Scan for the cell matching the given text and deliver its (x, y) coordinate at center. 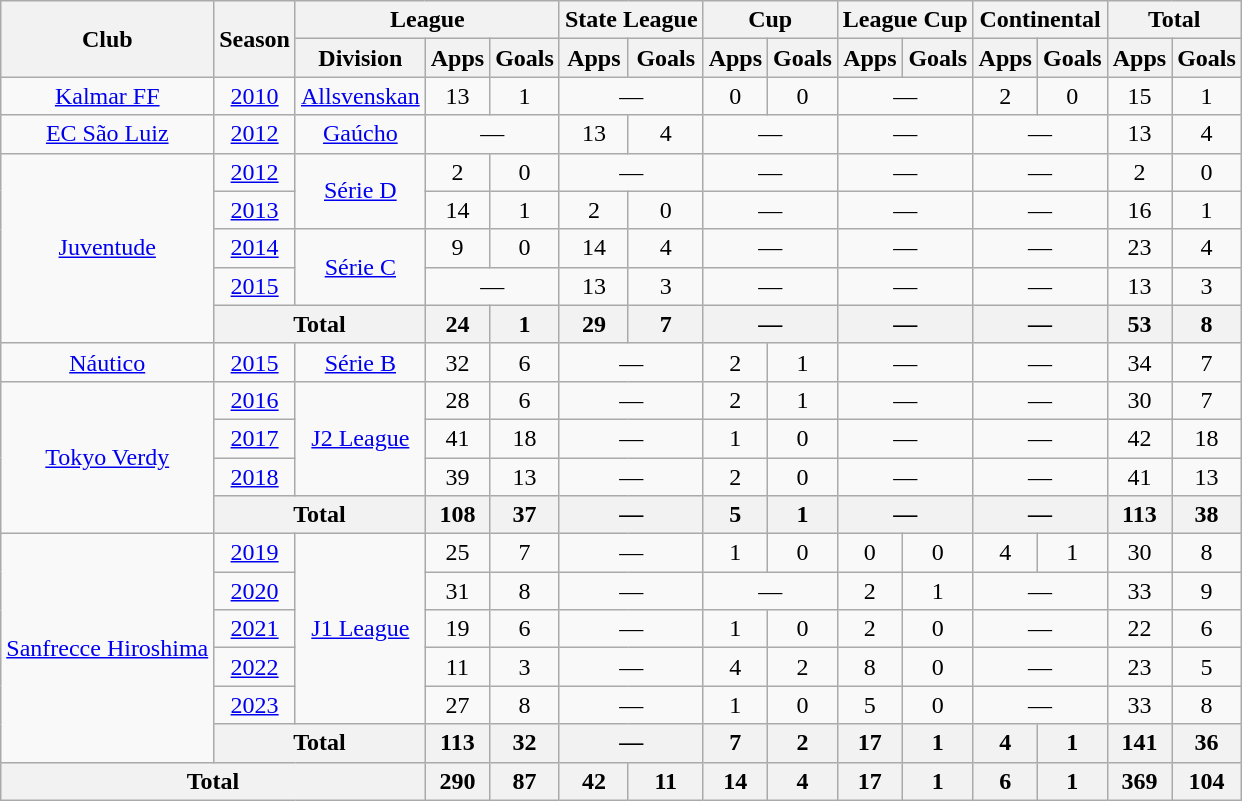
Season (255, 39)
39 (457, 477)
2021 (255, 629)
38 (1207, 515)
Continental (1040, 20)
87 (525, 781)
2010 (255, 96)
Série D (360, 191)
2022 (255, 667)
2013 (255, 210)
2018 (255, 477)
2017 (255, 438)
League (427, 20)
15 (1139, 96)
State League (631, 20)
27 (457, 705)
36 (1207, 743)
Kalmar FF (108, 96)
Juventude (108, 248)
2023 (255, 705)
J1 League (360, 629)
29 (594, 324)
104 (1207, 781)
2014 (255, 248)
141 (1139, 743)
25 (457, 553)
Série C (360, 267)
Sanfrecce Hiroshima (108, 648)
Náutico (108, 362)
League Cup (905, 20)
2016 (255, 400)
28 (457, 400)
290 (457, 781)
108 (457, 515)
34 (1139, 362)
Tokyo Verdy (108, 457)
22 (1139, 629)
EC São Luiz (108, 134)
Gaúcho (360, 134)
2019 (255, 553)
19 (457, 629)
2020 (255, 591)
Club (108, 39)
31 (457, 591)
369 (1139, 781)
Division (360, 58)
53 (1139, 324)
37 (525, 515)
24 (457, 324)
Cup (770, 20)
Série B (360, 362)
J2 League (360, 438)
Allsvenskan (360, 96)
16 (1139, 210)
